From the cell containing the given text, extract its center point as [X, Y] coordinate. 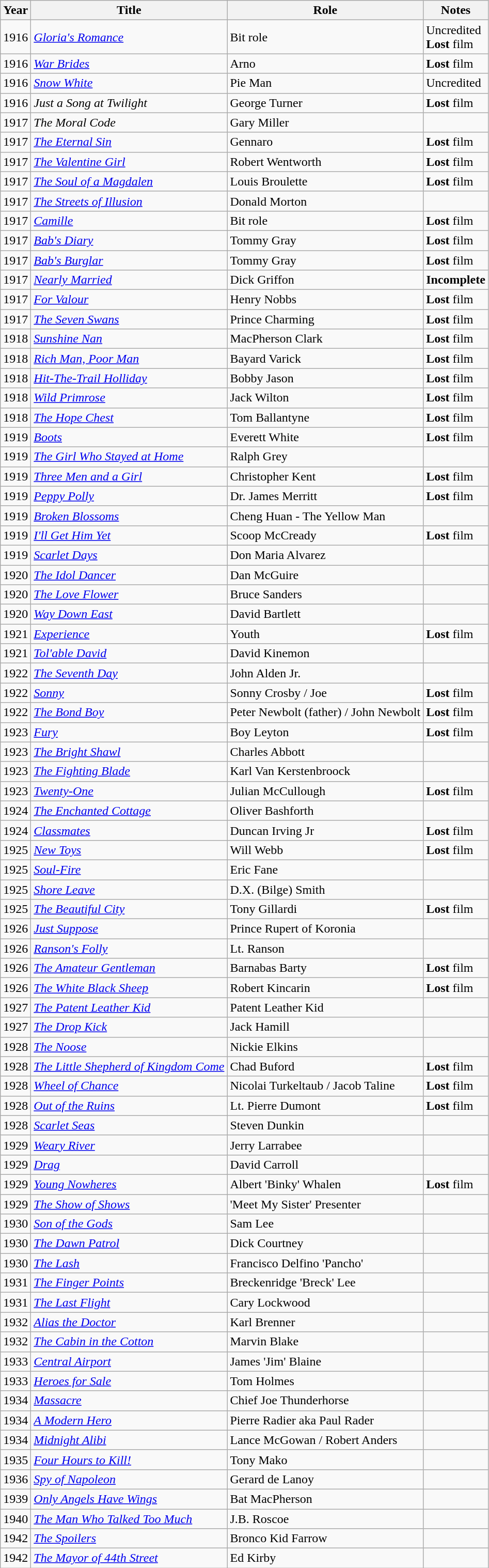
Julian McCullough [325, 791]
Ed Kirby [325, 1558]
Boots [129, 437]
The Seven Swans [129, 319]
Robert Wentworth [325, 162]
Boy Leyton [325, 732]
Spy of Napoleon [129, 1479]
The Fighting Blade [129, 771]
A Modern Hero [129, 1420]
David Bartlett [325, 614]
Gloria's Romance [129, 37]
The Moral Code [129, 122]
Karl Van Kerstenbroock [325, 771]
Year [15, 10]
1935 [15, 1460]
Everett White [325, 437]
Arno [325, 64]
Lt. Pierre Dumont [325, 1106]
Uncredited [456, 83]
Massacre [129, 1401]
The Last Flight [129, 1302]
Christopher Kent [325, 476]
Louis Broulette [325, 181]
Jerry Larrabee [325, 1145]
Cary Lockwood [325, 1302]
D.X. (Bilge) Smith [325, 889]
The Love Flower [129, 595]
Wild Primrose [129, 398]
Only Angels Have Wings [129, 1499]
Weary River [129, 1145]
War Brides [129, 64]
Don Maria Alvarez [325, 555]
The Show of Shows [129, 1204]
Steven Dunkin [325, 1125]
Nicolai Turkeltaub / Jacob Taline [325, 1086]
Way Down East [129, 614]
Midnight Alibi [129, 1440]
The White Black Sheep [129, 988]
The Lash [129, 1263]
Peppy Polly [129, 496]
Classmates [129, 830]
Scarlet Days [129, 555]
Scoop McCready [325, 535]
Title [129, 10]
Bruce Sanders [325, 595]
New Toys [129, 850]
I'll Get Him Yet [129, 535]
1939 [15, 1499]
Francisco Delfino 'Pancho' [325, 1263]
Snow White [129, 83]
The Bond Boy [129, 712]
Bronco Kid Farrow [325, 1539]
Heroes for Sale [129, 1381]
Three Men and a Girl [129, 476]
Ralph Grey [325, 457]
Young Nowheres [129, 1184]
Scarlet Seas [129, 1125]
Bab's Burglar [129, 260]
Wheel of Chance [129, 1086]
The Bright Shawl [129, 752]
Incomplete [456, 280]
Eric Fane [325, 870]
Gary Miller [325, 122]
The Valentine Girl [129, 162]
Sonny [129, 693]
Peter Newbolt (father) / John Newbolt [325, 712]
The Girl Who Stayed at Home [129, 457]
The Eternal Sin [129, 142]
Tony Gillardi [325, 909]
Charles Abbott [325, 752]
John Alden Jr. [325, 673]
Camille [129, 221]
Experience [129, 634]
Pie Man [325, 83]
Tom Holmes [325, 1381]
Henry Nobbs [325, 300]
Just Suppose [129, 929]
Four Hours to Kill! [129, 1460]
Donald Morton [325, 201]
Broken Blossoms [129, 516]
George Turner [325, 103]
The Enchanted Cottage [129, 811]
Soul-Fire [129, 870]
The Streets of Illusion [129, 201]
Marvin Blake [325, 1342]
The Mayor of 44th Street [129, 1558]
Cheng Huan - The Yellow Man [325, 516]
1936 [15, 1479]
Son of the Gods [129, 1224]
Dr. James Merritt [325, 496]
Drag [129, 1165]
The Idol Dancer [129, 575]
Patent Leather Kid [325, 1007]
Bat MacPherson [325, 1499]
Uncredited Lost film [456, 37]
The Cabin in the Cotton [129, 1342]
1940 [15, 1518]
J.B. Roscoe [325, 1518]
Youth [325, 634]
The Dawn Patrol [129, 1244]
Gennaro [325, 142]
David Kinemon [325, 654]
The Spoilers [129, 1539]
The Patent Leather Kid [129, 1007]
Chief Joe Thunderhorse [325, 1401]
The Soul of a Magdalen [129, 181]
Fury [129, 732]
Bobby Jason [325, 378]
Pierre Radier aka Paul Rader [325, 1420]
Alias the Doctor [129, 1322]
The Beautiful City [129, 909]
Bayard Varick [325, 359]
Prince Rupert of Koronia [325, 929]
'Meet My Sister' Presenter [325, 1204]
Sonny Crosby / Joe [325, 693]
Nickie Elkins [325, 1047]
Central Airport [129, 1361]
Lance McGowan / Robert Anders [325, 1440]
Role [325, 10]
Chad Buford [325, 1066]
Shore Leave [129, 889]
The Little Shepherd of Kingdom Come [129, 1066]
Prince Charming [325, 319]
Sunshine Nan [129, 339]
Just a Song at Twilight [129, 103]
The Man Who Talked Too Much [129, 1518]
The Noose [129, 1047]
Karl Brenner [325, 1322]
Ranson's Folly [129, 949]
Lt. Ranson [325, 949]
Dan McGuire [325, 575]
Will Webb [325, 850]
Jack Hamill [325, 1027]
Rich Man, Poor Man [129, 359]
Oliver Bashforth [325, 811]
David Carroll [325, 1165]
Nearly Married [129, 280]
The Seventh Day [129, 673]
Notes [456, 10]
Jack Wilton [325, 398]
Out of the Ruins [129, 1106]
The Finger Points [129, 1283]
Breckenridge 'Breck' Lee [325, 1283]
Tom Ballantyne [325, 417]
Robert Kincarin [325, 988]
Dick Griffon [325, 280]
Gerard de Lanoy [325, 1479]
The Drop Kick [129, 1027]
Dick Courtney [325, 1244]
Tony Mako [325, 1460]
For Valour [129, 300]
Albert 'Binky' Whalen [325, 1184]
Sam Lee [325, 1224]
Twenty-One [129, 791]
The Hope Chest [129, 417]
MacPherson Clark [325, 339]
Hit-The-Trail Holliday [129, 378]
Duncan Irving Jr [325, 830]
Bab's Diary [129, 240]
James 'Jim' Blaine [325, 1361]
The Amateur Gentleman [129, 968]
Tol'able David [129, 654]
Barnabas Barty [325, 968]
